From the cell containing the given text, extract its center point as [x, y] coordinate. 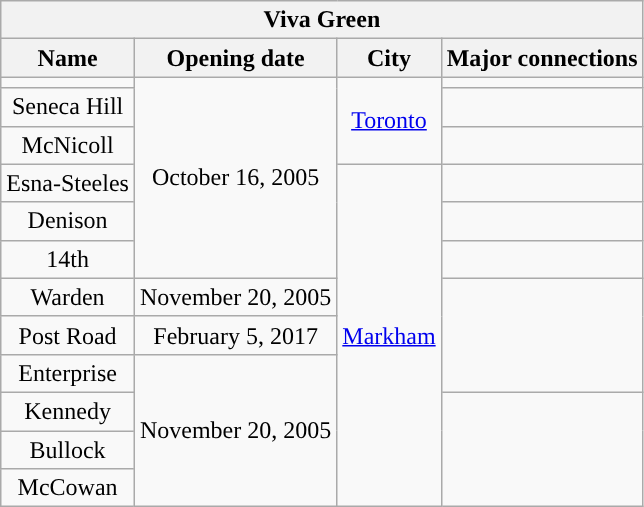
Warden [68, 297]
McNicoll [68, 145]
Kennedy [68, 411]
Denison [68, 221]
October 16, 2005 [235, 178]
February 5, 2017 [235, 335]
Viva Green [322, 20]
City [389, 58]
Esna-Steeles [68, 183]
Opening date [235, 58]
14th [68, 259]
Name [68, 58]
Enterprise [68, 373]
Toronto [389, 120]
Post Road [68, 335]
Major connections [542, 58]
Markham [389, 336]
McCowan [68, 488]
Bullock [68, 449]
Seneca Hill [68, 107]
